Determine the [x, y] coordinate at the center of the cell enclosing the given text.  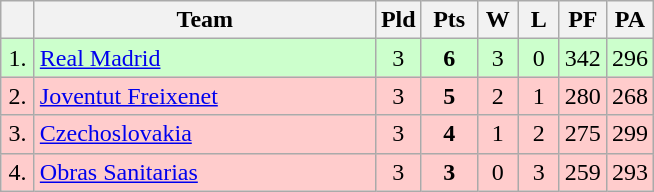
PA [630, 20]
4 [449, 134]
W [498, 20]
Czechoslovakia [204, 134]
299 [630, 134]
5 [449, 96]
Joventut Freixenet [204, 96]
268 [630, 96]
293 [630, 172]
Real Madrid [204, 58]
Obras Sanitarias [204, 172]
6 [449, 58]
296 [630, 58]
4. [18, 172]
Pts [449, 20]
1. [18, 58]
342 [582, 58]
2. [18, 96]
Pld [398, 20]
280 [582, 96]
Team [204, 20]
PF [582, 20]
259 [582, 172]
3. [18, 134]
L [538, 20]
275 [582, 134]
